Detect which cell encompasses the target text, then output its (x, y) center coordinate. 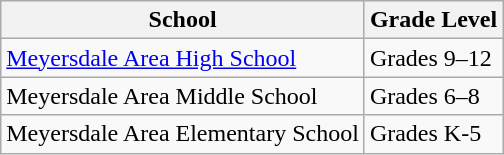
Grades 9–12 (433, 58)
School (183, 20)
Grade Level (433, 20)
Meyersdale Area High School (183, 58)
Grades K-5 (433, 134)
Meyersdale Area Elementary School (183, 134)
Grades 6–8 (433, 96)
Meyersdale Area Middle School (183, 96)
